Detect which cell encompasses the target text, then output its [X, Y] center coordinate. 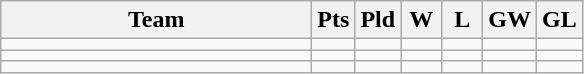
Team [156, 20]
GW [510, 20]
Pld [378, 20]
W [422, 20]
Pts [334, 20]
GL [559, 20]
L [462, 20]
